Capture the cell that displays the provided text and extract its (X, Y) central coordinate. 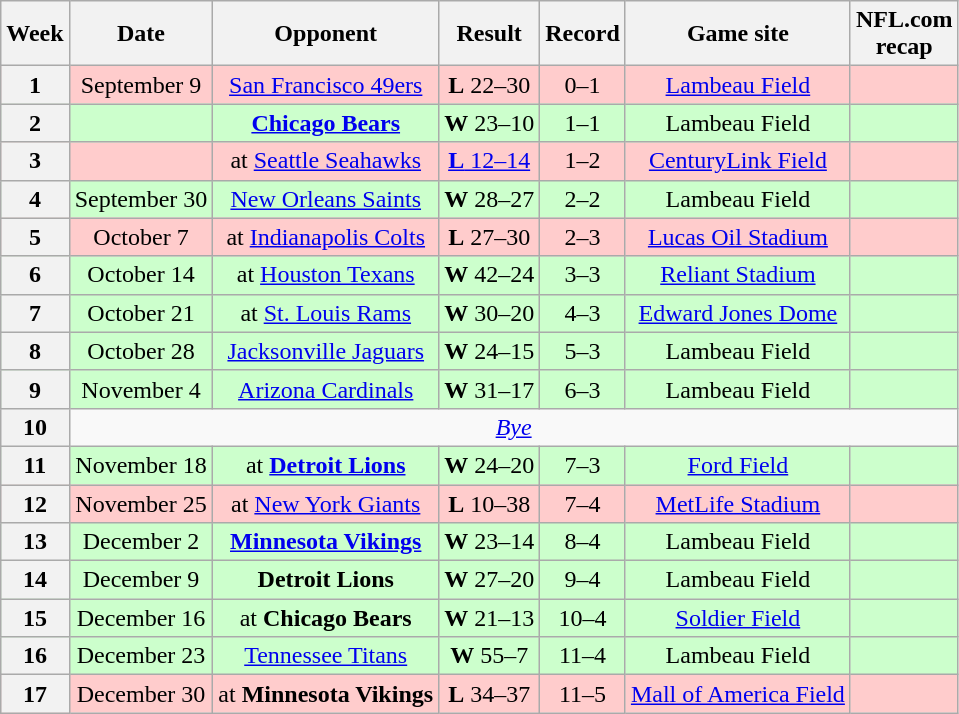
1 (35, 85)
2–2 (583, 199)
12 (35, 503)
9–4 (583, 580)
Soldier Field (738, 618)
October 21 (141, 313)
NFL.comrecap (904, 34)
CenturyLink Field (738, 161)
W 23–10 (490, 123)
Detroit Lions (326, 580)
December 23 (141, 656)
at St. Louis Rams (326, 313)
W 24–15 (490, 351)
Reliant Stadium (738, 275)
Jacksonville Jaguars (326, 351)
December 9 (141, 580)
December 2 (141, 542)
W 42–24 (490, 275)
7–4 (583, 503)
W 24–20 (490, 465)
W 21–13 (490, 618)
L 10–38 (490, 503)
6–3 (583, 389)
6 (35, 275)
2–3 (583, 237)
September 9 (141, 85)
13 (35, 542)
L 12–14 (490, 161)
at Minnesota Vikings (326, 694)
at Detroit Lions (326, 465)
Bye (514, 427)
10–4 (583, 618)
W 30–20 (490, 313)
at New York Giants (326, 503)
November 25 (141, 503)
December 16 (141, 618)
1–2 (583, 161)
11–5 (583, 694)
at Chicago Bears (326, 618)
15 (35, 618)
17 (35, 694)
November 4 (141, 389)
October 7 (141, 237)
Game site (738, 34)
Arizona Cardinals (326, 389)
11 (35, 465)
1–1 (583, 123)
September 30 (141, 199)
L 22–30 (490, 85)
0–1 (583, 85)
at Seattle Seahawks (326, 161)
3–3 (583, 275)
7–3 (583, 465)
Opponent (326, 34)
at Houston Texans (326, 275)
Chicago Bears (326, 123)
9 (35, 389)
Edward Jones Dome (738, 313)
11–4 (583, 656)
7 (35, 313)
16 (35, 656)
Date (141, 34)
L 34–37 (490, 694)
2 (35, 123)
W 23–14 (490, 542)
October 14 (141, 275)
Ford Field (738, 465)
Result (490, 34)
W 28–27 (490, 199)
at Indianapolis Colts (326, 237)
5–3 (583, 351)
14 (35, 580)
Tennessee Titans (326, 656)
San Francisco 49ers (326, 85)
New Orleans Saints (326, 199)
Week (35, 34)
Mall of America Field (738, 694)
December 30 (141, 694)
Record (583, 34)
October 28 (141, 351)
5 (35, 237)
L 27–30 (490, 237)
MetLife Stadium (738, 503)
November 18 (141, 465)
3 (35, 161)
W 27–20 (490, 580)
W 55–7 (490, 656)
8 (35, 351)
Lucas Oil Stadium (738, 237)
4–3 (583, 313)
4 (35, 199)
Minnesota Vikings (326, 542)
8–4 (583, 542)
10 (35, 427)
W 31–17 (490, 389)
